For the text-containing cell, return its midpoint in (X, Y) coordinate format. 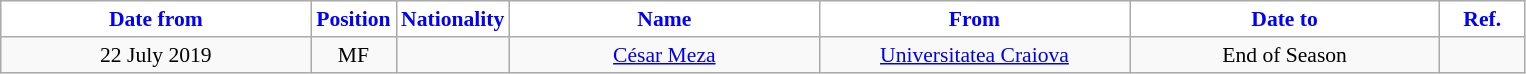
End of Season (1285, 55)
Ref. (1482, 19)
César Meza (664, 55)
Universitatea Craiova (974, 55)
Date to (1285, 19)
22 July 2019 (156, 55)
MF (354, 55)
From (974, 19)
Date from (156, 19)
Position (354, 19)
Nationality (452, 19)
Name (664, 19)
